Locate the cell with the specified text and output its (x, y) center coordinate. 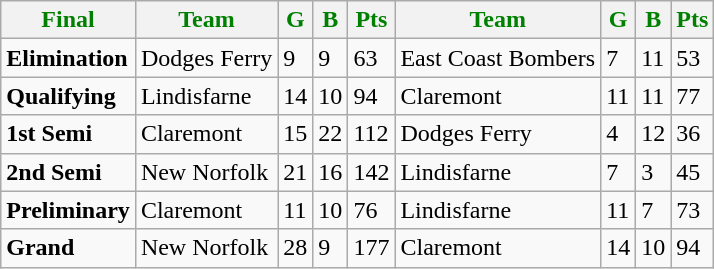
21 (296, 172)
East Coast Bombers (498, 58)
112 (372, 134)
Qualifying (68, 96)
53 (692, 58)
73 (692, 210)
22 (330, 134)
15 (296, 134)
12 (654, 134)
2nd Semi (68, 172)
45 (692, 172)
77 (692, 96)
3 (654, 172)
36 (692, 134)
63 (372, 58)
Final (68, 20)
1st Semi (68, 134)
Grand (68, 248)
4 (618, 134)
28 (296, 248)
Elimination (68, 58)
76 (372, 210)
177 (372, 248)
16 (330, 172)
142 (372, 172)
Preliminary (68, 210)
